Pinpoint the cell where the given text exists, returning its [X, Y] midpoint coordinate. 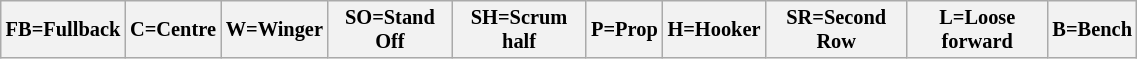
SH=Scrum half [519, 29]
FB=Fullback [63, 29]
SO=Stand Off [390, 29]
SR=Second Row [836, 29]
P=Prop [624, 29]
H=Hooker [714, 29]
B=Bench [1092, 29]
L=Loose forward [977, 29]
W=Winger [274, 29]
C=Centre [173, 29]
